Return the [X, Y] coordinate for the center point of the cell that contains the specified text.  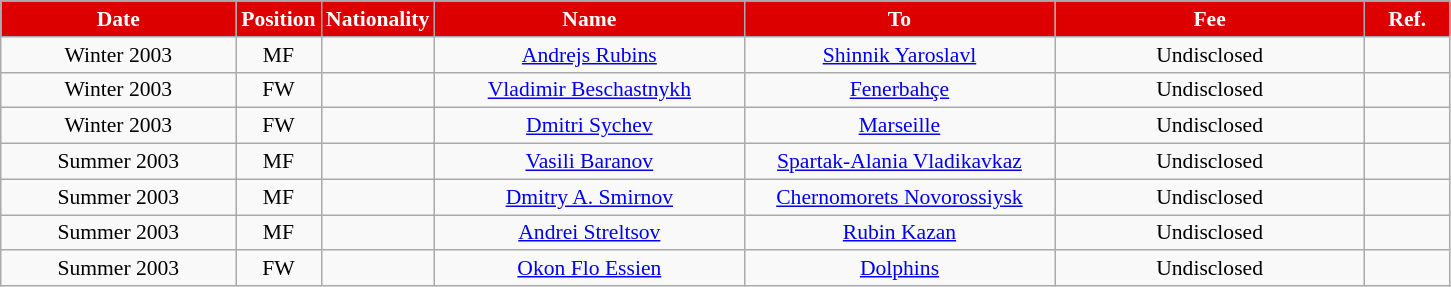
Okon Flo Essien [589, 269]
Dolphins [899, 269]
Shinnik Yaroslavl [899, 55]
Rubin Kazan [899, 233]
To [899, 19]
Dmitry A. Smirnov [589, 197]
Name [589, 19]
Date [118, 19]
Fenerbahçe [899, 90]
Spartak-Alania Vladikavkaz [899, 162]
Ref. [1408, 19]
Fee [1210, 19]
Andrei Streltsov [589, 233]
Position [278, 19]
Dmitri Sychev [589, 126]
Nationality [378, 19]
Chernomorets Novorossiysk [899, 197]
Andrejs Rubins [589, 55]
Vasili Baranov [589, 162]
Marseille [899, 126]
Vladimir Beschastnykh [589, 90]
